Find where the given text appears and provide that cell's center as [X, Y] coordinate. 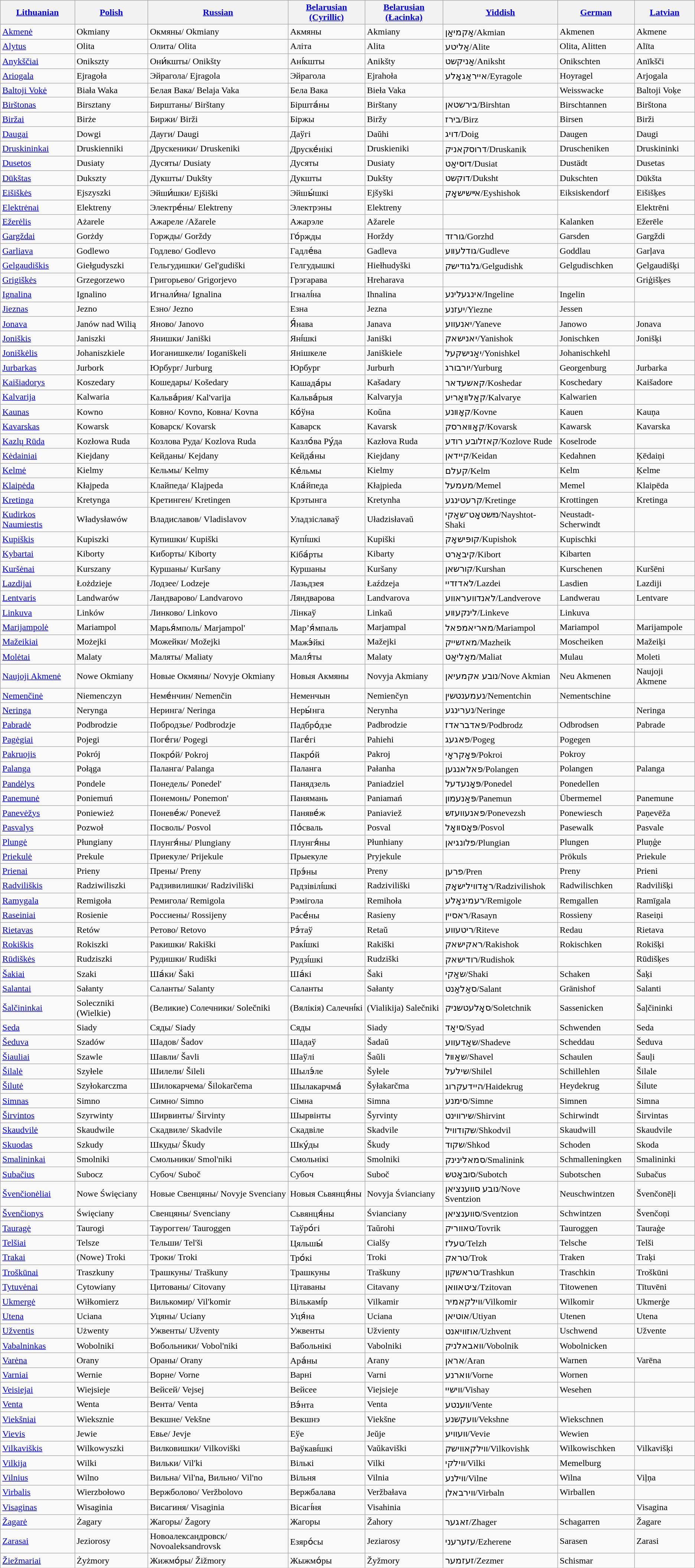
Birštona [665, 105]
Prieny [111, 871]
Цитованы/ Citovany [218, 1287]
פלונגיאן/Plungian [500, 842]
פאדבראדז/Podbrodz [500, 725]
Уця́на [327, 1316]
Kłajpeda [111, 485]
Gränishof [596, 988]
Рэмігола [327, 901]
Ані́кшты [327, 61]
Dustädt [596, 163]
Lasdien [596, 583]
Тельши/ Tel'ši [218, 1243]
Koschedary [596, 383]
Szyłele [111, 1072]
Užvienty [404, 1331]
Прэ́ны [327, 871]
Бела Вака [327, 90]
Поневе́ж/ Ponevež [218, 813]
סמאלינינק/Smalinink [500, 1159]
Moscheiken [596, 642]
Szyłokarczma [111, 1086]
Radziwiliszki [111, 886]
Giełgudyszki [111, 266]
Remigoła [111, 901]
Kavarsk [404, 427]
Remihoła [404, 901]
Akmenen [596, 32]
Посволь/ Posvol [218, 828]
Rossieny [596, 915]
מאזשייק/Mazheik [500, 642]
Вильна/ Vil'na, Вильно/ Vil'no [218, 1478]
Купишки/ Kupiški [218, 539]
Pogegen [596, 739]
Biržy [404, 119]
Redau [596, 930]
Вісагі́ня [327, 1507]
Skaudvilė [37, 1130]
Rokiszki [111, 945]
Ramīgala [665, 901]
Druskininkai [37, 149]
Эйшы́шкі [327, 193]
Шылэ́ле [327, 1072]
Сяды [327, 1027]
Retaŭ [404, 930]
סימנע/Simne [500, 1101]
Kelm [596, 470]
Birštany [404, 105]
Goddlau [596, 251]
Druskieniki [404, 149]
Вeнта/ Venta [218, 1404]
Kretynga [111, 500]
Пакро́й [327, 754]
Вeкшнэ [327, 1419]
Саланты/ Salanty [218, 988]
Ihnalina [404, 294]
Lentvaris [37, 598]
אייראַגאָלע/Eyragole [500, 76]
Pokroy [596, 754]
Rokišķi [665, 945]
Birże [111, 119]
Wernie [111, 1375]
Šaki [404, 974]
Сяды/ Siady [218, 1027]
Висагиня/ Visaginia [218, 1507]
Scheddau [596, 1042]
Priekule [665, 857]
Ejrahoła [404, 76]
Simnen [596, 1101]
Rudziški [404, 959]
Вiлькi [327, 1463]
Nementschine [596, 696]
Kibarten [596, 554]
Жагоры [327, 1522]
Wilki [111, 1463]
Плунгя́ны/ Plungiany [218, 842]
Sassenicken [596, 1008]
וואבאלניק/Vobolnik [500, 1346]
Joniškėlis [37, 353]
Szawle [111, 1057]
Ejszyszki [111, 193]
Ораны/ Orany [218, 1360]
אוזוויאנט/Uzhvent [500, 1331]
נובע סווענציאן/Nove Sventzion [500, 1194]
יאנעווע/Yaneve [500, 324]
Schaulen [596, 1057]
Kowno [111, 412]
שאַדעווע/Shadeve [500, 1042]
לאנדוועראווע/Landverove [500, 598]
Panevėžys [37, 813]
Ķelme [665, 470]
Кла́йпеда [327, 485]
Schagarren [596, 1522]
Kaišiadorys [37, 383]
Дусяты/ Dusiaty [218, 163]
Ķēdaiņi [665, 456]
Elektrēni [665, 207]
Олита/ Olita [218, 46]
Ignalino [111, 294]
Gadleva [404, 251]
Vilkija [37, 1463]
Radwilischken [596, 886]
Wisaginia [111, 1507]
פּאָנעדעל/Ponedel [500, 784]
Цяльшы́ [327, 1243]
Кашада́ры [327, 383]
Kudirkos Naumiestis [37, 519]
Цiтaваны [327, 1287]
Ажарэле [327, 222]
Anīkšči [665, 61]
Куршаны/ Kuršany [218, 569]
Priekulė [37, 857]
קיידאן/Keidan [500, 456]
קופּישאָק/Kupishok [500, 539]
Landvarova [404, 598]
Salanti [665, 988]
Gelgaudiškis [37, 266]
Šiauliai [37, 1057]
Езна [327, 309]
Birštonas [37, 105]
Rūdišķes [665, 959]
German [596, 13]
Telši [665, 1243]
Вобольники/ Vobol'niki [218, 1346]
Wierzbołowo [111, 1492]
Kaišadore [665, 383]
מאריאמפאל/Mariampol [500, 627]
מעמעל/Memel [500, 485]
Смольники/ Smol'niki [218, 1159]
Ракі́шкі [327, 945]
Тро́кі [327, 1257]
Olita, Alitten [596, 46]
Козлова Руда/ Kozlova Ruda [218, 441]
יאַנישקעל/Yonishkel [500, 353]
Cialšy [404, 1243]
Вильки/ Vil'ki [218, 1463]
Varēna [665, 1360]
Кіба́рты [327, 554]
קאָװארסק/Kovarsk [500, 427]
Vilnius [37, 1478]
Kedahnen [596, 456]
Шилели/ Šileli [218, 1072]
רעמיגאָלע/Remigole [500, 901]
Rasieny [404, 915]
ווענטע/Vente [500, 1404]
Klaipēda [665, 485]
Jonischken [596, 338]
Śvianciany [404, 1214]
Wiekschnen [596, 1419]
Вількамі́р [327, 1302]
Dūkštas [37, 178]
Šilalė [37, 1072]
היידעקרוג/Haidekrug [500, 1086]
Эйши́шки/ Ejšiški [218, 193]
Саланты [327, 988]
שקוד/Shkod [500, 1145]
Шилокарчема/ Šilokarčema [218, 1086]
Koŭna [404, 412]
Сімнa [327, 1101]
Вэ́нта [327, 1404]
Żyżmory [111, 1561]
Salantai [37, 988]
Kavarskas [37, 427]
Белая Вака/ Belaja Vaka [218, 90]
Rokiškis [37, 945]
Jieznas [37, 309]
Лiнкaў [327, 613]
Wesehen [596, 1390]
Daŭhi [404, 134]
Ужвенты/ Užventy [218, 1331]
Citavany [404, 1287]
Plungė [37, 842]
Łożdzieje [111, 583]
Retów [111, 930]
Zarasai [37, 1541]
Skuodas [37, 1145]
Шадаў [327, 1042]
Евье/ Jevje [218, 1434]
Telšiai [37, 1243]
Šyłakarčma [404, 1086]
Электре́ны/ Elektreny [218, 207]
Kibarty [404, 554]
Dūkšta [665, 178]
שאַװל/Shavel [500, 1057]
Акмяны [327, 32]
Władysławów [111, 519]
Шку́ды [327, 1145]
Nemienčyn [404, 696]
Tauraģe [665, 1228]
Širvintas [665, 1115]
Yiddish [500, 13]
Johanischkehl [596, 353]
Pokrój [111, 754]
Georgenburg [596, 368]
Ширвинты/ Širvinty [218, 1115]
Kuršēni [665, 569]
Užvente [665, 1331]
Druskininki [665, 149]
Жижмо́ры/ Žižmory [218, 1561]
Poniemuń [111, 798]
Ukmergė [37, 1302]
קעלם/Kelm [500, 470]
Иоганишкели/ Ioganiškeli [218, 353]
Horždy [404, 236]
Jurbork [111, 368]
יורבורג/Yurburg [500, 368]
Kalvarija [37, 397]
אײשישאׇק/Eyshishok [500, 193]
Шкуды/ Škudy [218, 1145]
Kalanken [596, 222]
Шадов/ Šadov [218, 1042]
Jessen [596, 309]
Ežerėlis [37, 222]
אראן/Aran [500, 1360]
Неме́нчин/ Nemenčin [218, 696]
Шаўлі [327, 1057]
Паланга [327, 769]
Эйрагола [327, 76]
Tytuvėnai [37, 1287]
Druscheniken [596, 149]
Wiejsieje [111, 1390]
Visahinia [404, 1507]
Kauņa [665, 412]
Kupiški [404, 539]
Кибoрты/ Kiborty [218, 554]
Kelmė [37, 470]
Понемонь/ Ponemon' [218, 798]
Прыекуле [327, 857]
Nemenčinė [37, 696]
Вейсей/ Vejsej [218, 1390]
Alita [404, 46]
Paniamań [404, 798]
Кальва́рия/ Kal'varija [218, 397]
Baltoji Vokė [37, 90]
Tauragė [37, 1228]
ראַדווילישאָק/Radzivilishok [500, 886]
Pahiehi [404, 739]
Naujoji Akmene [665, 676]
Wilkomir [596, 1302]
Visagina [665, 1507]
Klaipėda [37, 485]
Шавли/ Šavli [218, 1057]
Kuršėnai [37, 569]
פּאָקראָי/Pokroi [500, 754]
בירשטאן/Birshtan [500, 105]
Veržbałava [404, 1492]
Šyłele [404, 1072]
Vabolniki [404, 1346]
Rietava [665, 930]
יאנישאק/Yanishok [500, 338]
Šilute [665, 1086]
Гельгудишки/ Gel'gudiški [218, 266]
Nerynha [404, 710]
Prekule [111, 857]
Heydekrug [596, 1086]
Бирштаны/ Birštany [218, 105]
דוקשט/Duksht [500, 178]
Dowgi [111, 134]
Kupischki [596, 539]
Mulau [596, 657]
Ужвенты [327, 1331]
Varniai [37, 1375]
Симно/ Simno [218, 1101]
Remgallen [596, 901]
Viekšniai [37, 1419]
Širvintos [37, 1115]
Kalwarien [596, 397]
Grzegorzewo [111, 280]
Рудишки/ Rudiški [218, 959]
Они́кшты/ Onikšty [218, 61]
Pasvale [665, 828]
Subačus [665, 1174]
Pagėgiai [37, 739]
Škudy [404, 1145]
Vabalninkas [37, 1346]
Utenen [596, 1316]
Ejšyški [404, 193]
Biała Waka [111, 90]
Дукшты/ Dukšty [218, 178]
Trakai [37, 1257]
Baltoji Voķe [665, 90]
פאנעוועזש/Ponevezsh [500, 813]
Simnas [37, 1101]
Куршаны [327, 569]
גורזד/Gorzhd [500, 236]
Друскеники/ Druskeniki [218, 149]
Akmenė [37, 32]
Kurszany [111, 569]
Polish [111, 13]
Neustadt-Scherwindt [596, 519]
Кошедары/ Košedary [218, 383]
Švenčionys [37, 1214]
Radviliškis [37, 886]
נערינגע/Neringe [500, 710]
Garsden [596, 236]
Mažejki [404, 642]
Таурогген/ Tauroggen [218, 1228]
ווארנע/Vorne [500, 1375]
Wilna [596, 1478]
Janiški [404, 338]
Szaki [111, 974]
ווילנע/Vilne [500, 1478]
Вiльня [327, 1478]
Жагоры/ Žagory [218, 1522]
(Великие) Солечники/ Solečniki [218, 1008]
Гелгудышкі [327, 266]
Марья́мполь/ Marjampol' [218, 627]
ווילקי/Vilki [500, 1463]
לאדזדיי/Lazdei [500, 583]
Landwerau [596, 598]
קאשעדאר/Koshedar [500, 383]
Birsztany [111, 105]
Jurburh [404, 368]
Pakruojis [37, 754]
Понедель/ Ponedel' [218, 784]
Ponedellen [596, 784]
דרוסקאניק/Druskanik [500, 149]
Ežerēle [665, 222]
סאַלאַנט/Salant [500, 988]
Юрбург/ Jurburg [218, 368]
Memelburg [596, 1463]
Olita [111, 46]
Janava [404, 324]
Paņevēža [665, 813]
Dukschten [596, 178]
Ша́кі [327, 974]
По́сваль [327, 828]
Uschwend [596, 1331]
Lentvare [665, 598]
Švenčoņi [665, 1214]
Rudziszki [111, 959]
Okmiany [111, 32]
Побродзье/ Podbrodzje [218, 725]
Wornen [596, 1375]
Traschkin [596, 1272]
Кретинген/ Kretingen [218, 500]
Яні́шкі [327, 338]
Kiborty [111, 554]
Новыя Акмяны [327, 676]
Jeŭje [404, 1434]
Скaдвiлe [327, 1130]
Таўро́гі [327, 1228]
Linków [111, 613]
Неринга/ Neringa [218, 710]
ראסיין/Rasayn [500, 915]
Wewien [596, 1434]
Janowo [596, 324]
Koszedary [111, 383]
Linkaŭ [404, 613]
Пaнямaнь [327, 798]
Vilkaviškis [37, 1449]
Wilkowischken [596, 1449]
Mažeiķi [665, 642]
Dusetos [37, 163]
פּאַנעמון/Panemun [500, 798]
לינקעװע/Linkeve [500, 613]
Smalininki [665, 1159]
Паланга/ Palanga [218, 769]
Poniewież [111, 813]
יעזנע/Yiezne [500, 309]
Kėdainiai [37, 456]
Го́ржды [327, 236]
טעלז/Telzh [500, 1243]
Pasewalk [596, 828]
Новые Окмяны/ Novyje Okmiany [218, 676]
Birži [665, 119]
אַקמיאַן/Akmian [500, 32]
טאווריק/Tovrik [500, 1228]
Неры́нга [327, 710]
Kłajpieda [404, 485]
Субoч [327, 1174]
Polangen [596, 769]
Žagarė [37, 1522]
Vaŭkaviški [404, 1449]
Johaniszkiele [111, 353]
Ponewiesch [596, 813]
Кельмы/ Kelmy [218, 470]
Pabrade [665, 725]
Сьвянця́ны [327, 1214]
Приекуле/ Prijekule [218, 857]
Pluņģe [665, 842]
Onikschten [596, 61]
Неменчын [327, 696]
Viļņa [665, 1478]
Окмяны/ Okmiany [218, 32]
Ignalina [37, 294]
Weisswacke [596, 90]
Pадзивилишки/ Radziviliški [218, 886]
Россиены/ Rossijeny [218, 915]
Ramygala [37, 901]
Вилькомир/ Vil'komir [218, 1302]
אַניקשט/Aniksht [500, 61]
Viejsieje [404, 1390]
Šaļčininki [665, 1008]
Švenčionėliai [37, 1194]
Лазьдзея [327, 583]
Švenčonēļi [665, 1194]
Ażarele [111, 222]
Клайпеда/ Klajpeda [218, 485]
Ара́ны [327, 1360]
Šyrvinty [404, 1115]
Vievis [37, 1434]
Padbrodzie [404, 725]
עזערעני/Ezherene [500, 1541]
Grigiškės [37, 280]
Ретово/ Retovo [218, 930]
Лодзее/ Lodzeje [218, 583]
Прены/ Preny [218, 871]
Рудзі́шкі [327, 959]
Šaŭli [404, 1057]
Daugi [665, 134]
Крэтынга [327, 500]
Russian [218, 13]
Линково/ Linkovo [218, 613]
Latvian [665, 13]
Rosienie [111, 915]
Orany [111, 1360]
Vilkavišķi [665, 1449]
Kauen [596, 412]
Janiszki [111, 338]
Ковaрcк/ Kovarsk [218, 427]
Druskienniki [111, 149]
Lazdiji [665, 583]
Niemenczyn [111, 696]
Telsze [111, 1243]
ווירבאלן/Virbaln [500, 1492]
Друске́нікі [327, 149]
Новыя Сьвянця́ны [327, 1194]
Pryjekule [404, 857]
Visaginas [37, 1507]
Jonišķi [665, 338]
שירווינט/Shirvint [500, 1115]
Юрбург [327, 368]
Шылакарчма́ [327, 1086]
Езно/ Jezno [218, 309]
Смольнiкi [327, 1159]
Możejki [111, 642]
Skaudwile [111, 1130]
דוסיאַט/Dusiat [500, 163]
Янишки/ Janiški [218, 338]
Šadaŭ [404, 1042]
Taŭrohi [404, 1228]
פּאָסװאָל/Posvol [500, 828]
Радзівілі́шкі [327, 886]
Kavarska [665, 427]
סאָלעטשניק/Soletchnik [500, 1008]
Panemune [665, 798]
Jeziorosy [111, 1541]
סווענציאן/Sventzion [500, 1214]
Lithuanian [37, 13]
Hreharava [404, 280]
Paniaviež [404, 813]
Dukšty [404, 178]
Anikšty [404, 61]
Prökuls [596, 857]
קאָװנע/Kovne [500, 412]
Ковно/ Kovno, Ковна/ Kovna [218, 412]
Pondele [111, 784]
Грэгарава [327, 280]
Vilnia [404, 1478]
Паняве́ж [327, 813]
Alīta [665, 46]
Telsche [596, 1243]
Troškūnai [37, 1272]
Падбро́дзe [327, 725]
טראשקון/Trashkun [500, 1272]
Pasvalys [37, 828]
פאלאנגען/Polangen [500, 769]
ראקישאק/Rakishok [500, 945]
Virbalis [37, 1492]
פאגעג/Pogeg [500, 739]
Kowarsk [111, 427]
Пoге́ги/ Pogegi [218, 739]
Łaźdzeja [404, 583]
Дауги/ Daugi [218, 134]
Яново/ Janovo [218, 324]
Koselrode [596, 441]
Годлево/ Godlevo [218, 251]
Gelgudischken [596, 266]
Pozwoł [111, 828]
Akmene [665, 32]
Ворне/ Vorne [218, 1375]
Jurbarka [665, 368]
Jewie [111, 1434]
Ландварово/ Landvarovo [218, 598]
Kaunas [37, 412]
Troki [404, 1257]
Dusetas [665, 163]
Janów nad Wilią [111, 324]
Marjampal [404, 627]
Горжды/ Gorždy [218, 236]
ווילקאמיר/Vilkomir [500, 1302]
Біржы [327, 119]
Варні [327, 1375]
Rakiški [404, 945]
קאַלװאַריִע/Kalvarye [500, 397]
Ремигола/ Remigola [218, 901]
Мажэ́йкі [327, 642]
Вилковишки/ Vilkoviški [218, 1449]
קורשאן/Kurshan [500, 569]
Gargždai [37, 236]
Paniadziel [404, 784]
Subotschen [596, 1174]
Pojegi [111, 739]
Dukszty [111, 178]
סיאַד/Syad [500, 1027]
Ша́ки/ Šaki [218, 974]
Владиславов/ Vladislavov [218, 519]
Кальва́рыя [327, 397]
Tītuvēni [665, 1287]
Bieła Vaka [404, 90]
Naujoji Akmenė [37, 676]
Molėtai [37, 657]
רודישאק/Rudishok [500, 959]
Schwenden [596, 1027]
Užventis [37, 1331]
Varni [404, 1375]
Hiełhudyški [404, 266]
Гадле́ва [327, 251]
גודלעװע/Gudleve [500, 251]
Nerynga [111, 710]
Viekšne [404, 1419]
Kupiškis [37, 539]
Simno [111, 1101]
Šalčininkai [37, 1008]
Мар’я́мпаль [327, 627]
Schwintzen [596, 1214]
Вeкшне/ Vekšne [218, 1419]
Garļava [665, 251]
Janiškiele [404, 353]
Уладзіславаў [327, 519]
ווילקאווישק/Vilkovishk [500, 1449]
Troškūni [665, 1272]
Кейданы/ Kejdany [218, 456]
Ке́льмы [327, 470]
Wiłkomierz [111, 1302]
Szadów [111, 1042]
Akmiany [404, 32]
Kalwaria [111, 397]
Wilkowyszki [111, 1449]
Ракишки/ Rakiški [218, 945]
Ariogala [37, 76]
Kurschenen [596, 569]
Kawarsk [596, 427]
Belarusian (Łacinka) [404, 13]
Traken [596, 1257]
Янiшкеле [327, 353]
Ingelin [596, 294]
Suboč [404, 1174]
Вaбольнiкi [327, 1346]
Posval [404, 828]
Zarasi [665, 1541]
Еўе [327, 1434]
Eišiškės [37, 193]
Дукшты [327, 178]
Ко́ўна [327, 412]
Пoкро́й/ Pokroj [218, 754]
Tauroggen [596, 1228]
Расе́ны [327, 915]
Smalininkai [37, 1159]
Birschtannen [596, 105]
Schirwindt [596, 1115]
Ажарeле /Ažarele [218, 222]
Radziviliški [404, 886]
Wieksznie [111, 1419]
Birsen [596, 119]
וועקשנע/Vekshne [500, 1419]
Radvilišķi [665, 886]
(Vialikija) Salečniki [404, 1008]
Daugai [37, 134]
Elektrėnai [37, 207]
Žyžmory [404, 1561]
Купі́шкі [327, 539]
Cytowiany [111, 1287]
Prieni [665, 871]
Šilale [665, 1072]
Varėna [37, 1360]
Płunhiany [404, 842]
Raseiņi [665, 915]
Arjogala [665, 76]
Kozłowa Ruda [111, 441]
Даўгi [327, 134]
Šaķi [665, 974]
Кaвaрcк [327, 427]
Эйрагола/ Ejragola [218, 76]
Plungen [596, 842]
Traškuny [404, 1272]
Wilno [111, 1478]
Griģišķes [665, 280]
Езяро́сы [327, 1541]
Свенцяны/ Svenciany [218, 1214]
Ģelgaudišķi [665, 266]
Gorżdy [111, 236]
Pakroj [404, 754]
Traszkuny [111, 1272]
Новые Свенцяны/ Novyje Svenciany [218, 1194]
Žagare [665, 1522]
Jezno [111, 309]
Vilkamir [404, 1302]
Уцяны/ Uciany [218, 1316]
Moleti [665, 657]
Rokischken [596, 945]
Скaдвилe/ Skadvile [218, 1130]
זאגער/Zhager [500, 1522]
ריטעווע/Riteve [500, 930]
Я́нава [327, 324]
Kybartai [37, 554]
Anykščiai [37, 61]
Kazłova Ruda [404, 441]
Паге́гі [327, 739]
Joniškis [37, 338]
Nowe Okmiany [111, 676]
Garliava [37, 251]
Eiksiskendorf [596, 193]
Vilki [404, 1463]
Sarasen [596, 1541]
Wenta [111, 1404]
Шырвінты [327, 1115]
Ukmerģe [665, 1302]
Жыжмо́ры [327, 1561]
Hoyragel [596, 76]
Neuschwintzen [596, 1194]
Jezna [404, 309]
Біршта́ны [327, 105]
Schismar [596, 1561]
Игнали́на/ Ignalina [218, 294]
Дусяты [327, 163]
Uładzisłavaŭ [404, 519]
קרעטינגע/Kretinge [500, 500]
Marijampole [665, 627]
Григорьево/ Grigorjevo [218, 280]
Schoden [596, 1145]
וועוויע/Vevie [500, 1434]
Święciany [111, 1214]
Плунгя́ны [327, 842]
Płungiany [111, 842]
Wirballen [596, 1492]
Novyja Akmiany [404, 676]
Übermemel [596, 798]
Можейки/ Možejki [218, 642]
ווישיי/Vishay [500, 1390]
Вержболово/ Veržbolovo [218, 1492]
Arany [404, 1360]
Трaшкуны/ Traškuny [218, 1272]
Новоалександровск/ Novoaleksandrovsk [218, 1541]
Onikszty [111, 61]
Pałanha [404, 769]
Žahory [404, 1522]
Вержбалава [327, 1492]
גלגודישק/Gelgudishk [500, 266]
שאַקי/Shaki [500, 974]
(Вялікія) Салечні́кі [327, 1008]
Belarusian (Cyrillic) [327, 13]
Skaudvile [665, 1130]
Marijampolė [37, 627]
Taurogi [111, 1228]
Szyrwinty [111, 1115]
Żagary [111, 1522]
Ažarele [404, 222]
Kupiszki [111, 539]
Маляты/ Maliaty [218, 657]
Warnen [596, 1360]
Pabradė [37, 725]
Kuršany [404, 569]
Lazdijai [37, 583]
Neu Akmenen [596, 676]
נעמענטשין/Nementchin [500, 696]
Электрэны [327, 207]
Kretynha [404, 500]
אוטיאן/Utiyan [500, 1316]
Daugen [596, 134]
סובאָטש/Subotch [500, 1174]
Alytus [37, 46]
זעזמער/Zezmer [500, 1561]
Wobolniki [111, 1346]
Пaнядзель [327, 784]
Schillehlen [596, 1072]
Субoч/ Suboč [218, 1174]
Połąga [111, 769]
Казло́ва Ру́да [327, 441]
Krottingen [596, 500]
(Nowe) Troki [111, 1257]
Titowenen [596, 1287]
Вейсее [327, 1390]
Аліта [327, 46]
ציטאוואן/Tzitovan [500, 1287]
Kazlų Rūda [37, 441]
Wobolnicken [596, 1346]
נײַשטאָט־שאַקי/Nayshtot-Shaki [500, 519]
Ejragoła [111, 76]
Kašadary [404, 383]
אַליטע/Alite [500, 46]
Raseiniai [37, 915]
Трaшкуны [327, 1272]
Schmalleningken [596, 1159]
טראק/Trok [500, 1257]
Szkudy [111, 1145]
Veisiejai [37, 1390]
Traķi [665, 1257]
Rietavas [37, 930]
מאַליאַט/Maliat [500, 657]
Jeziarosy [404, 1541]
Кейда́ны [327, 456]
Odbrodsen [596, 725]
Godlewo [111, 251]
קאזלובע רודע/Kozlove Rude [500, 441]
Skadvile [404, 1130]
Šakiai [37, 974]
Biržai [37, 119]
Pandėlys [37, 784]
Soleczniki (Wielkie) [111, 1008]
Gargždi [665, 236]
Schaken [596, 974]
פרען/Pren [500, 871]
Троки/ Troki [218, 1257]
Subačius [37, 1174]
Ляндварова [327, 598]
Eišišķes [665, 193]
Jurbarkas [37, 368]
Žiežmariai [37, 1561]
אינגעלינע/Ingeline [500, 294]
בירז/Birz [500, 119]
Nowe Święciany [111, 1194]
Ігналі́на [327, 294]
Skoda [665, 1145]
Prienai [37, 871]
שקודוויל/Shkodvil [500, 1130]
Memel [596, 485]
נובע אקמעיאן/Nove Akmian [500, 676]
Podbrodzie [111, 725]
Ваўкаві́шкі [327, 1449]
Panemunė [37, 798]
Биржи/ Birži [218, 119]
Mažeikiai [37, 642]
Skaudwill [596, 1130]
Użwenty [111, 1331]
שילעל/Shilel [500, 1072]
קיבאַרט/Kibort [500, 554]
Rūdiškės [37, 959]
דויג/Doig [500, 134]
Novyja Śvianciany [404, 1194]
Šilutė [37, 1086]
Kalvaryja [404, 397]
Subocz [111, 1174]
Landwarów [111, 598]
Маля́ты [327, 657]
Šauļi [665, 1057]
Рэ́таў [327, 930]
